Identify which cell holds the provided text, then report its [x, y] central coordinate. 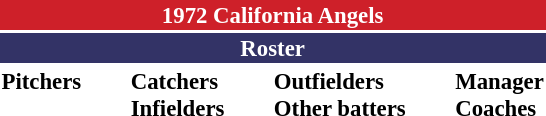
1972 California Angels [272, 15]
Roster [272, 48]
